Pinpoint the cell where the given text exists, returning its [x, y] midpoint coordinate. 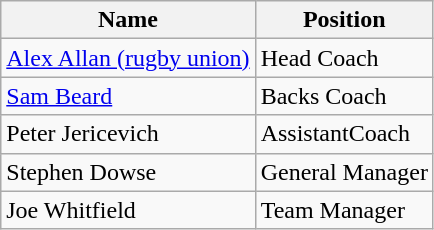
Position [344, 20]
Team Manager [344, 210]
AssistantCoach [344, 134]
Name [128, 20]
Sam Beard [128, 96]
Backs Coach [344, 96]
Head Coach [344, 58]
Alex Allan (rugby union) [128, 58]
General Manager [344, 172]
Stephen Dowse [128, 172]
Joe Whitfield [128, 210]
Peter Jericevich [128, 134]
